Search for the cell housing the specified text and yield its [X, Y] center coordinate. 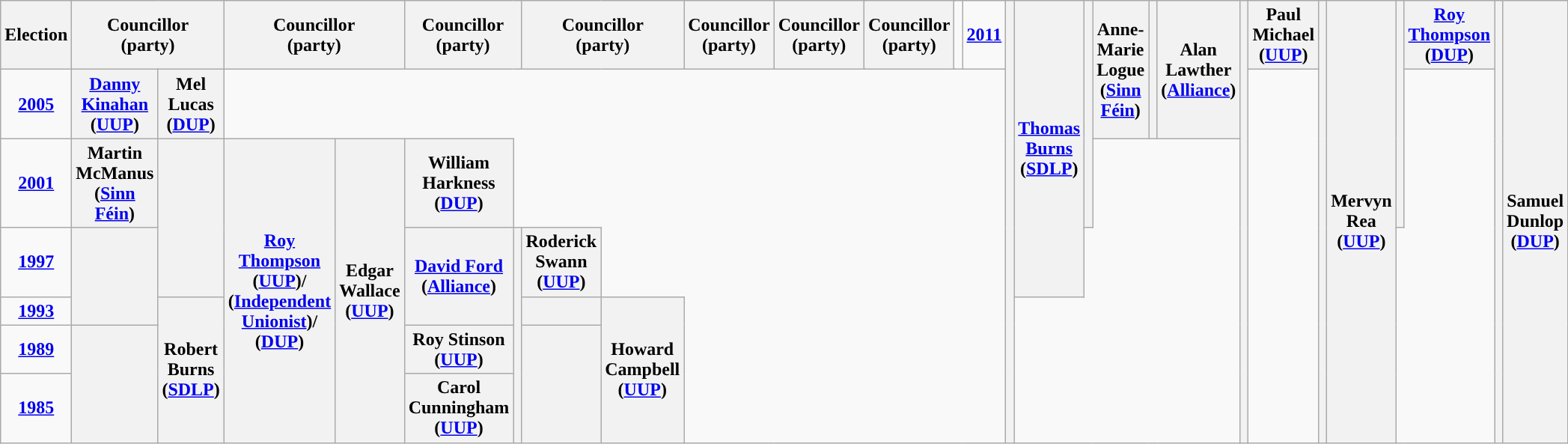
1997 [36, 262]
1993 [36, 311]
1985 [36, 408]
Danny Kinahan (UUP) [115, 104]
William Harkness (DUP) [459, 183]
Mervyn Rea (UUP) [1361, 222]
Howard Campbell (UUP) [642, 370]
1989 [36, 349]
2005 [36, 104]
Roy Thompson (UUP)/ (Independent Unionist)/ (DUP) [279, 291]
Robert Burns (SDLP) [191, 370]
Samuel Dunlop (DUP) [1536, 222]
Edgar Wallace (UUP) [370, 291]
Alan Lawther (Alliance) [1199, 70]
Carol Cunningham (UUP) [459, 408]
Martin McManus (Sinn Féin) [115, 183]
Roy Thompson (DUP) [1449, 35]
David Ford (Alliance) [459, 276]
Election [36, 35]
2011 [984, 35]
Thomas Burns (SDLP) [1049, 148]
Roderick Swann (UUP) [561, 262]
Mel Lucas (DUP) [191, 104]
Anne-Marie Logue (Sinn Féin) [1121, 70]
Paul Michael (UUP) [1284, 35]
Roy Stinson (UUP) [459, 349]
2001 [36, 183]
